Search for the cell housing the specified text and yield its (X, Y) center coordinate. 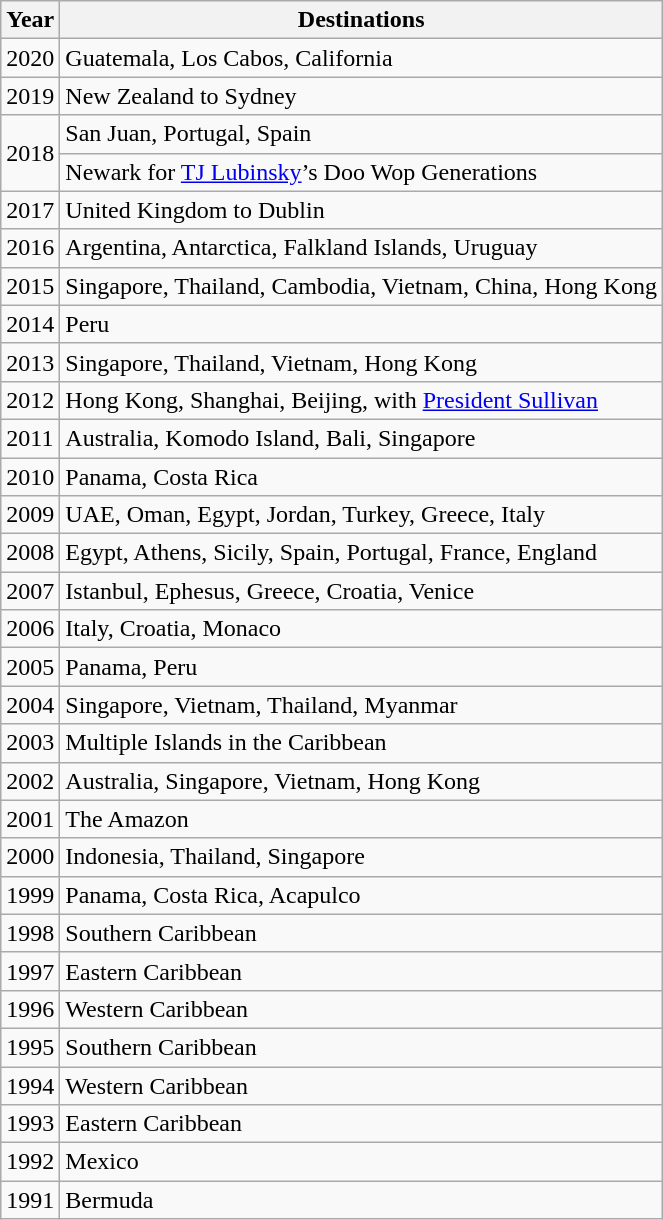
1994 (30, 1085)
Peru (362, 324)
Istanbul, Ephesus, Greece, Croatia, Venice (362, 591)
2000 (30, 857)
Hong Kong, Shanghai, Beijing, with President Sullivan (362, 400)
Panama, Costa Rica (362, 477)
1992 (30, 1162)
Panama, Costa Rica, Acapulco (362, 895)
2003 (30, 743)
Italy, Croatia, Monaco (362, 629)
2009 (30, 515)
Argentina, Antarctica, Falkland Islands, Uruguay (362, 248)
San Juan, Portugal, Spain (362, 134)
2006 (30, 629)
Destinations (362, 20)
1999 (30, 895)
Bermuda (362, 1200)
1998 (30, 933)
Indonesia, Thailand, Singapore (362, 857)
2017 (30, 210)
2019 (30, 96)
2008 (30, 553)
Multiple Islands in the Caribbean (362, 743)
2011 (30, 438)
Australia, Komodo Island, Bali, Singapore (362, 438)
Mexico (362, 1162)
1997 (30, 971)
New Zealand to Sydney (362, 96)
Egypt, Athens, Sicily, Spain, Portugal, France, England (362, 553)
Singapore, Thailand, Vietnam, Hong Kong (362, 362)
Newark for TJ Lubinsky’s Doo Wop Generations (362, 172)
1991 (30, 1200)
2005 (30, 667)
Guatemala, Los Cabos, California (362, 58)
2004 (30, 705)
Year (30, 20)
2007 (30, 591)
Singapore, Vietnam, Thailand, Myanmar (362, 705)
2002 (30, 781)
United Kingdom to Dublin (362, 210)
Australia, Singapore, Vietnam, Hong Kong (362, 781)
2010 (30, 477)
2016 (30, 248)
2013 (30, 362)
2020 (30, 58)
2015 (30, 286)
Singapore, Thailand, Cambodia, Vietnam, China, Hong Kong (362, 286)
2001 (30, 819)
2012 (30, 400)
2018 (30, 153)
2014 (30, 324)
Panama, Peru (362, 667)
1995 (30, 1047)
1993 (30, 1124)
The Amazon (362, 819)
UAE, Oman, Egypt, Jordan, Turkey, Greece, Italy (362, 515)
1996 (30, 1009)
